Return [x, y] of the center of cell containing provided text 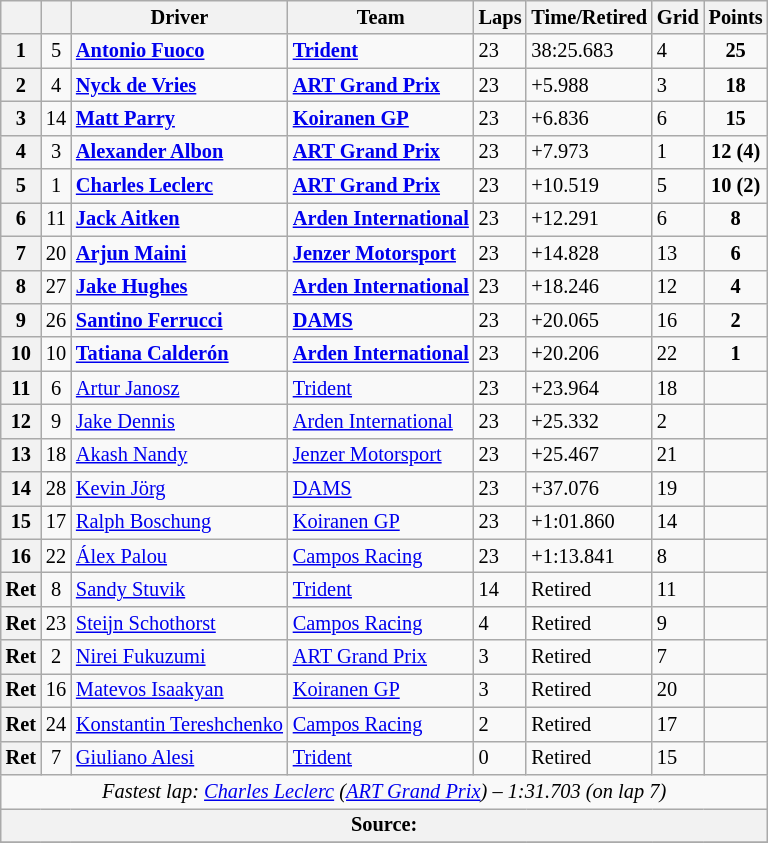
27 [56, 287]
24 [56, 724]
Jake Dennis [180, 421]
+1:01.860 [589, 522]
Matevos Isaakyan [180, 690]
Artur Janosz [180, 388]
Akash Nandy [180, 455]
+10.519 [589, 186]
26 [56, 320]
Time/Retired [589, 17]
Charles Leclerc [180, 186]
+25.332 [589, 421]
0 [500, 758]
+14.828 [589, 253]
+18.246 [589, 287]
Arjun Maini [180, 253]
38:25.683 [589, 51]
Grid [678, 17]
Fastest lap: Charles Leclerc (ART Grand Prix) – 1:31.703 (on lap 7) [384, 791]
28 [56, 489]
Driver [180, 17]
Nirei Fukuzumi [180, 657]
Team [381, 17]
Matt Parry [180, 118]
+20.206 [589, 354]
+7.973 [589, 152]
Kevin Jörg [180, 489]
+1:13.841 [589, 556]
Points [736, 17]
Ralph Boschung [180, 522]
+23.964 [589, 388]
Álex Palou [180, 556]
+6.836 [589, 118]
+5.988 [589, 85]
Alexander Albon [180, 152]
+37.076 [589, 489]
Sandy Stuvik [180, 589]
Giuliano Alesi [180, 758]
+20.065 [589, 320]
25 [736, 51]
Laps [500, 17]
Antonio Fuoco [180, 51]
10 (2) [736, 186]
Konstantin Tereshchenko [180, 724]
Nyck de Vries [180, 85]
Jack Aitken [180, 219]
Tatiana Calderón [180, 354]
12 (4) [736, 152]
Steijn Schothorst [180, 623]
Source: [384, 825]
+12.291 [589, 219]
Santino Ferrucci [180, 320]
Jake Hughes [180, 287]
19 [678, 489]
21 [678, 455]
+25.467 [589, 455]
